For the text-containing cell, return its midpoint in [x, y] coordinate format. 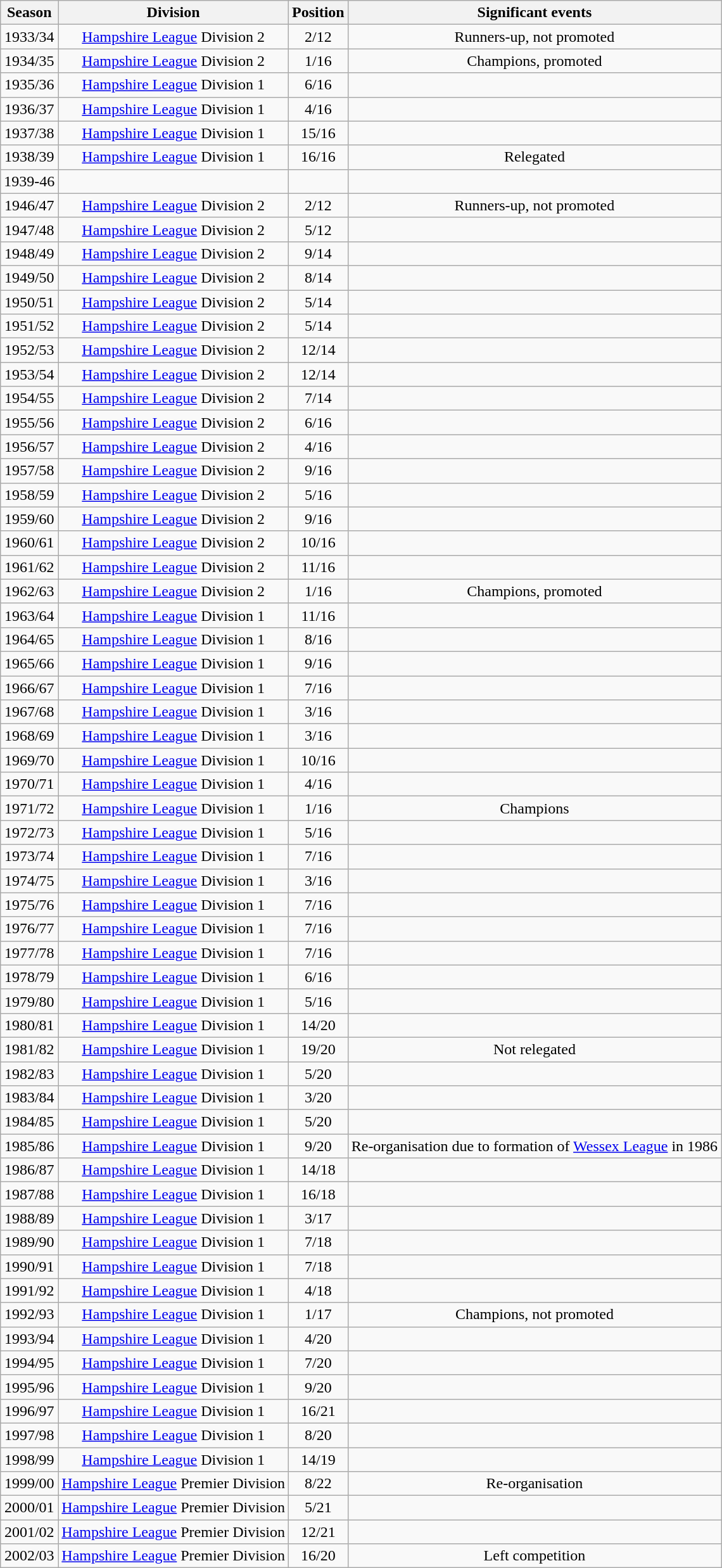
3/20 [318, 1098]
1955/56 [29, 423]
1986/87 [29, 1170]
Not relegated [535, 1049]
14/20 [318, 1025]
Relegated [535, 157]
1957/58 [29, 471]
16/18 [318, 1194]
2000/01 [29, 1508]
1980/81 [29, 1025]
8/20 [318, 1435]
1993/94 [29, 1339]
1969/70 [29, 760]
1958/59 [29, 495]
Left competition [535, 1556]
1975/76 [29, 905]
1976/77 [29, 929]
1984/85 [29, 1122]
1952/53 [29, 350]
1991/92 [29, 1291]
Champions, not promoted [535, 1315]
1970/71 [29, 784]
15/16 [318, 133]
1947/48 [29, 229]
1967/68 [29, 712]
1989/90 [29, 1242]
1990/91 [29, 1266]
1985/86 [29, 1146]
1933/34 [29, 37]
1946/47 [29, 205]
7/14 [318, 398]
4/20 [318, 1339]
1995/96 [29, 1387]
1939-46 [29, 181]
5/12 [318, 229]
1977/78 [29, 953]
1999/00 [29, 1484]
1935/36 [29, 85]
1937/38 [29, 133]
1982/83 [29, 1074]
12/21 [318, 1532]
5/21 [318, 1508]
1960/61 [29, 543]
8/16 [318, 639]
1954/55 [29, 398]
1951/52 [29, 326]
Re-organisation due to formation of Wessex League in 1986 [535, 1146]
1965/66 [29, 663]
1978/79 [29, 977]
8/14 [318, 277]
1959/60 [29, 519]
1956/57 [29, 447]
1981/82 [29, 1049]
1987/88 [29, 1194]
2002/03 [29, 1556]
1966/67 [29, 687]
1/17 [318, 1315]
1949/50 [29, 277]
1974/75 [29, 881]
1996/97 [29, 1411]
Re-organisation [535, 1484]
1963/64 [29, 615]
1968/69 [29, 736]
Season [29, 13]
14/19 [318, 1459]
Significant events [535, 13]
1953/54 [29, 374]
Division [174, 13]
1994/95 [29, 1363]
1988/89 [29, 1218]
1934/35 [29, 61]
1997/98 [29, 1435]
16/20 [318, 1556]
9/14 [318, 253]
1961/62 [29, 567]
8/22 [318, 1484]
19/20 [318, 1049]
Position [318, 13]
3/17 [318, 1218]
Champions [535, 808]
1962/63 [29, 591]
1971/72 [29, 808]
14/18 [318, 1170]
16/16 [318, 157]
1998/99 [29, 1459]
1950/51 [29, 302]
7/20 [318, 1363]
1948/49 [29, 253]
1964/65 [29, 639]
1936/37 [29, 109]
1972/73 [29, 832]
1979/80 [29, 1001]
4/18 [318, 1291]
1992/93 [29, 1315]
16/21 [318, 1411]
1973/74 [29, 857]
1983/84 [29, 1098]
1938/39 [29, 157]
2001/02 [29, 1532]
